Detect which cell encompasses the target text, then output its (X, Y) center coordinate. 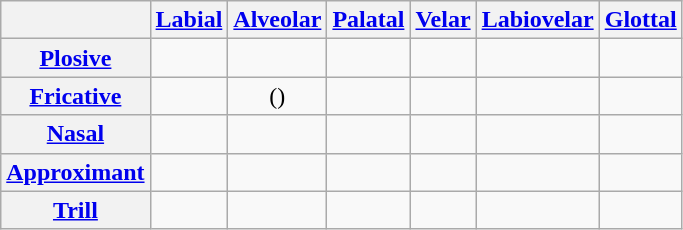
Glottal (640, 20)
Palatal (368, 20)
Plosive (76, 58)
Fricative (76, 96)
Labiovelar (538, 20)
Alveolar (278, 20)
Velar (443, 20)
Trill (76, 210)
Labial (189, 20)
Approximant (76, 172)
Nasal (76, 134)
() (278, 96)
